Capture the cell that displays the provided text and extract its (x, y) central coordinate. 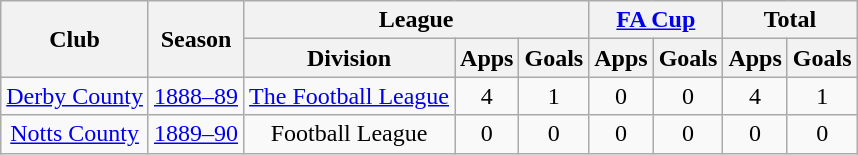
Season (196, 39)
1889–90 (196, 134)
FA Cup (656, 20)
1888–89 (196, 96)
Total (790, 20)
Football League (350, 134)
League (416, 20)
The Football League (350, 96)
Division (350, 58)
Club (75, 39)
Notts County (75, 134)
Derby County (75, 96)
